Capture the cell that displays the provided text and extract its (x, y) central coordinate. 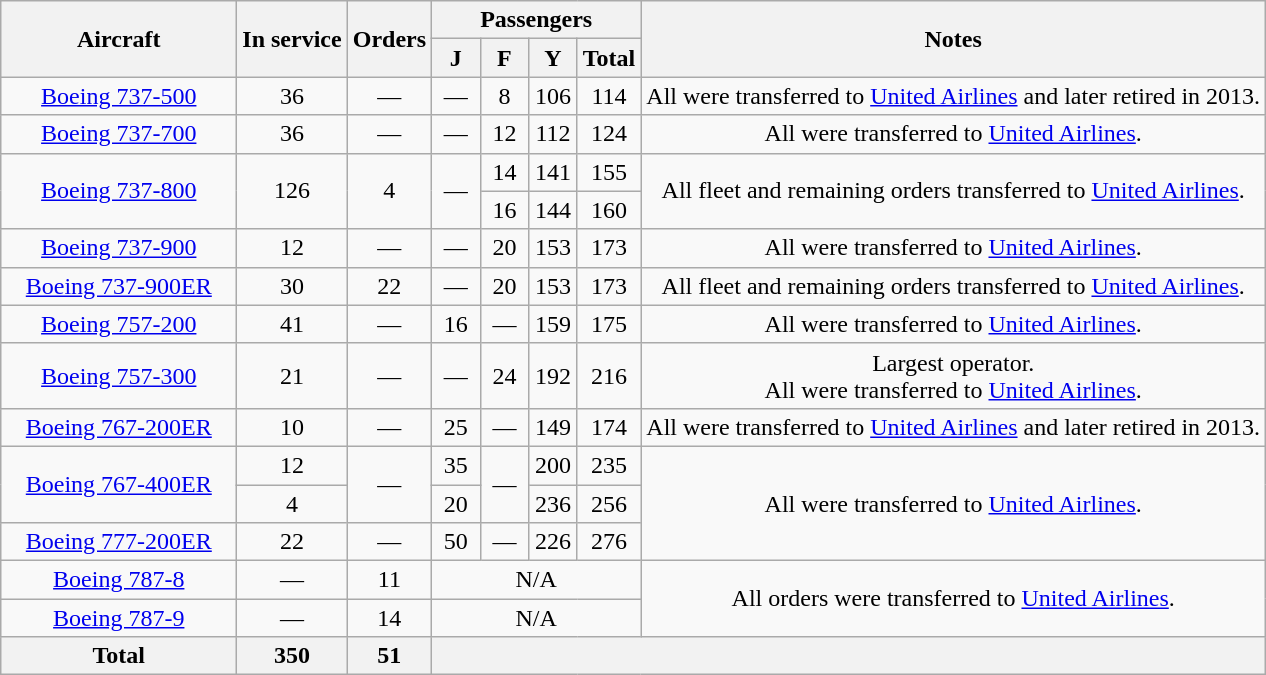
Boeing 757-300 (119, 376)
174 (609, 427)
Y (554, 58)
144 (554, 210)
F (504, 58)
35 (456, 465)
160 (609, 210)
50 (456, 542)
8 (504, 96)
All orders were transferred to United Airlines. (954, 599)
Boeing 787-8 (119, 580)
Boeing 737-700 (119, 134)
Boeing 737-900ER (119, 286)
216 (609, 376)
159 (554, 324)
10 (292, 427)
192 (554, 376)
Passengers (536, 20)
41 (292, 324)
In service (292, 39)
350 (292, 656)
21 (292, 376)
141 (554, 172)
276 (609, 542)
114 (609, 96)
30 (292, 286)
Notes (954, 39)
11 (389, 580)
200 (554, 465)
Boeing 737-500 (119, 96)
175 (609, 324)
Orders (389, 39)
Boeing 767-400ER (119, 484)
236 (554, 503)
25 (456, 427)
149 (554, 427)
256 (609, 503)
Boeing 737-800 (119, 191)
112 (554, 134)
235 (609, 465)
Boeing 777-200ER (119, 542)
Boeing 787-9 (119, 618)
Largest operator.All were transferred to United Airlines. (954, 376)
Aircraft (119, 39)
126 (292, 191)
124 (609, 134)
Boeing 737-900 (119, 248)
Boeing 757-200 (119, 324)
24 (504, 376)
226 (554, 542)
Boeing 767-200ER (119, 427)
155 (609, 172)
106 (554, 96)
51 (389, 656)
J (456, 58)
